Provide the [X, Y] coordinate of the cell's center where the given text is located.  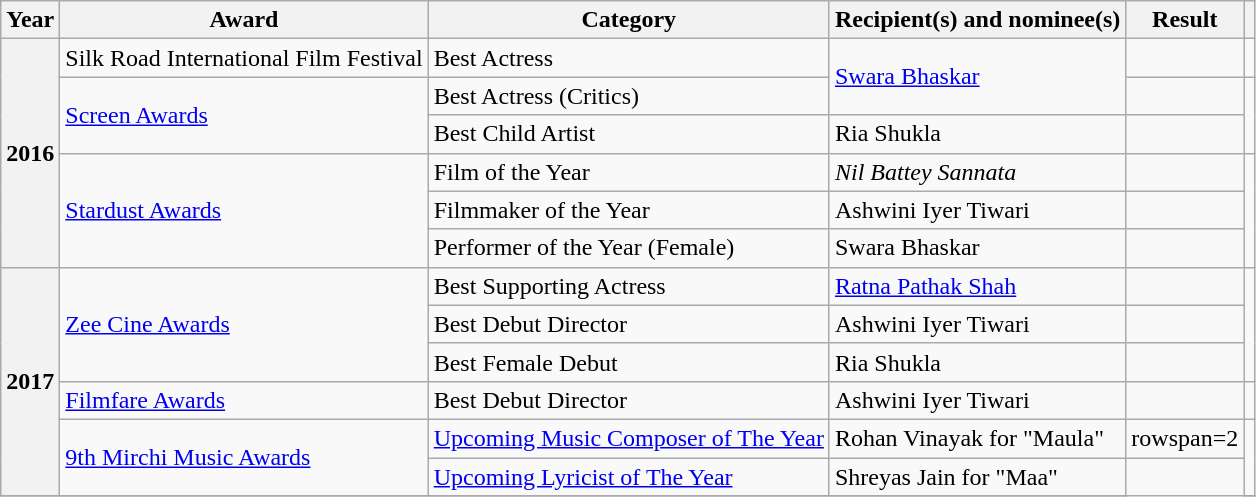
Stardust Awards [244, 210]
Upcoming Lyricist of The Year [628, 477]
Performer of the Year (Female) [628, 248]
Filmmaker of the Year [628, 210]
Category [628, 20]
Filmfare Awards [244, 400]
Silk Road International Film Festival [244, 58]
Upcoming Music Composer of The Year [628, 438]
rowspan=2 [1185, 438]
Ratna Pathak Shah [977, 286]
Film of the Year [628, 172]
Best Female Debut [628, 362]
Best Child Artist [628, 134]
Best Actress [628, 58]
Best Supporting Actress [628, 286]
Rohan Vinayak for "Maula" [977, 438]
2017 [30, 381]
Zee Cine Awards [244, 324]
Award [244, 20]
Result [1185, 20]
Shreyas Jain for "Maa" [977, 477]
Best Actress (Critics) [628, 96]
2016 [30, 153]
9th Mirchi Music Awards [244, 457]
Recipient(s) and nominee(s) [977, 20]
Year [30, 20]
Nil Battey Sannata [977, 172]
Screen Awards [244, 115]
